Scan for the cell matching the given text and deliver its (X, Y) coordinate at center. 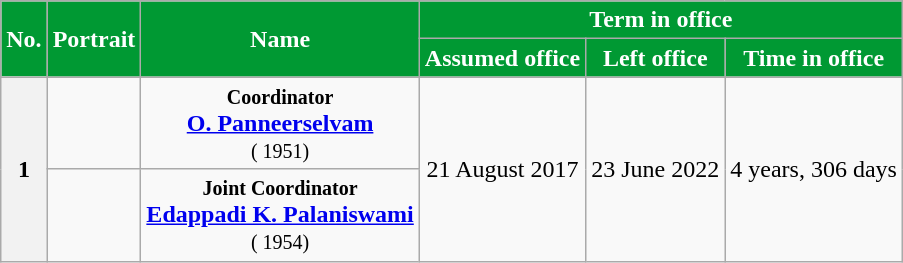
No. (24, 39)
Name (280, 39)
Joint CoordinatorEdappadi K. Palaniswami( 1954) (280, 215)
Assumed office (502, 58)
Portrait (94, 39)
1 (24, 169)
23 June 2022 (656, 169)
Term in office (660, 20)
4 years, 306 days (814, 169)
21 August 2017 (502, 169)
Time in office (814, 58)
CoordinatorO. Panneerselvam( 1951) (280, 123)
Left office (656, 58)
